Output the [x, y] coordinate of the center of the cell containing the given text.  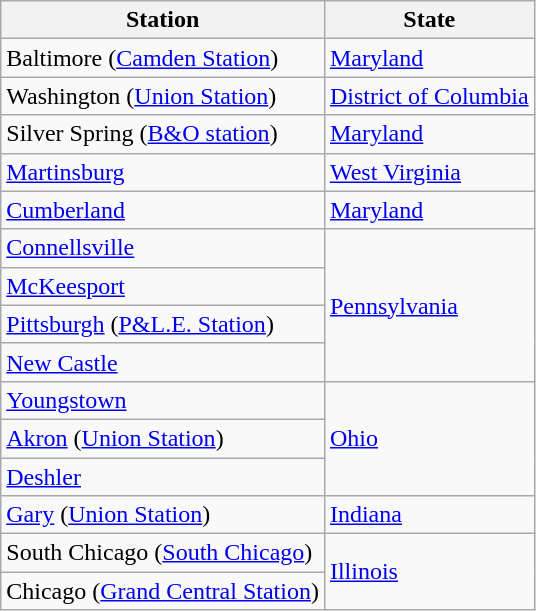
Illinois [429, 572]
Baltimore (Camden Station) [163, 58]
Youngstown [163, 400]
State [429, 20]
Pittsburgh (P&L.E. Station) [163, 324]
Washington (Union Station) [163, 96]
Silver Spring (B&O station) [163, 134]
West Virginia [429, 172]
Cumberland [163, 210]
Station [163, 20]
Martinsburg [163, 172]
McKeesport [163, 286]
Connellsville [163, 248]
District of Columbia [429, 96]
Indiana [429, 515]
Chicago (Grand Central Station) [163, 591]
Pennsylvania [429, 305]
New Castle [163, 362]
Ohio [429, 438]
South Chicago (South Chicago) [163, 553]
Akron (Union Station) [163, 438]
Gary (Union Station) [163, 515]
Deshler [163, 477]
